Return [x, y] of the center of cell containing provided text 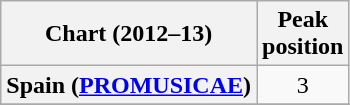
3 [303, 85]
Chart (2012–13) [129, 34]
Peakposition [303, 34]
Spain (PROMUSICAE) [129, 85]
